Locate the cell with the specified text and output its (X, Y) center coordinate. 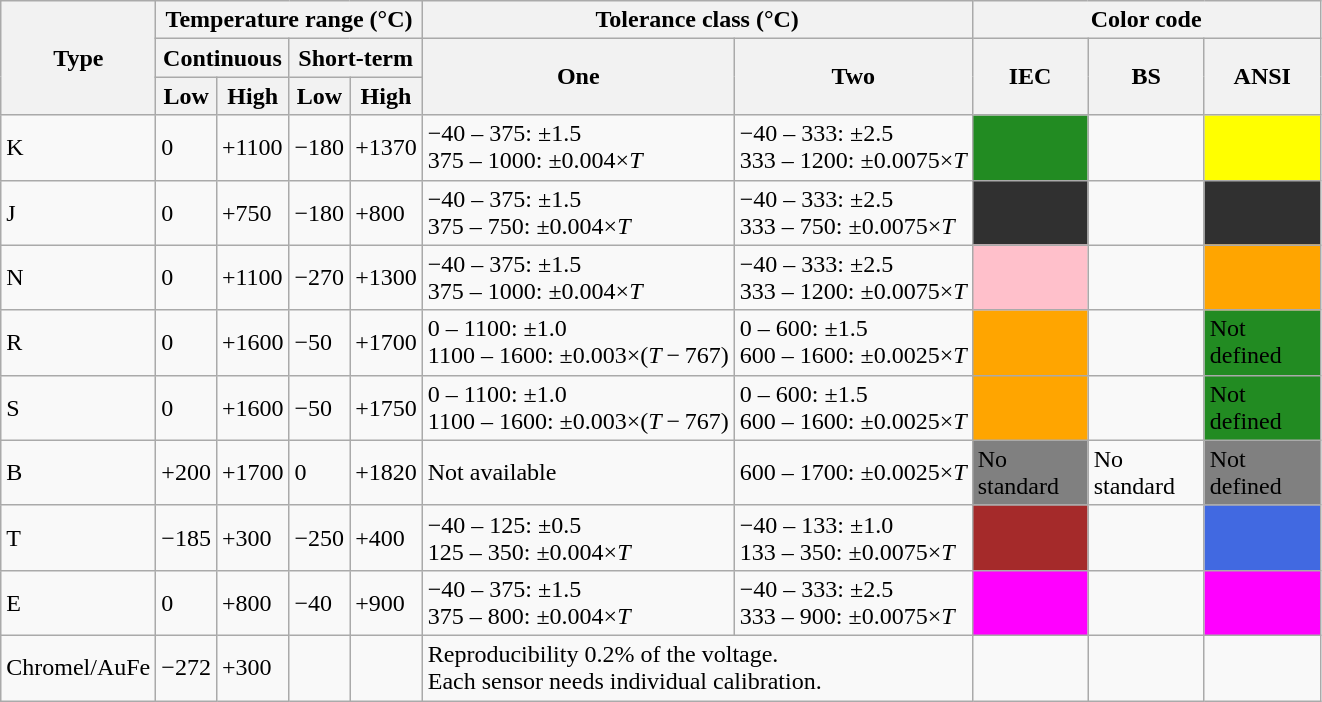
−40 – 333: ±2.5333 – 750: ±0.0075×T (853, 212)
+1370 (386, 148)
IEC (1030, 77)
600 – 1700: ±0.0025×T (853, 472)
One (578, 77)
+1820 (386, 472)
Chromel/AuFe (78, 668)
+750 (252, 212)
BS (1146, 77)
Not available (578, 472)
Two (853, 77)
+400 (386, 538)
−40 – 333: ±2.5333 – 900: ±0.0075×T (853, 602)
T (78, 538)
−270 (320, 278)
Tolerance class (°C) (697, 20)
E (78, 602)
B (78, 472)
−185 (186, 538)
Reproducibility 0.2% of the voltage.Each sensor needs individual calibration. (697, 668)
−40 – 375: ±1.5375 – 750: ±0.004×T (578, 212)
N (78, 278)
−40 – 133: ±1.0133 – 350: ±0.0075×T (853, 538)
+900 (386, 602)
Temperature range (°C) (289, 20)
−250 (320, 538)
Color code (1146, 20)
J (78, 212)
R (78, 342)
K (78, 148)
Continuous (222, 58)
−40 – 375: ±1.5375 – 800: ±0.004×T (578, 602)
S (78, 408)
ANSI (1262, 77)
+1750 (386, 408)
+1300 (386, 278)
−40 – 125: ±0.5125 – 350: ±0.004×T (578, 538)
−272 (186, 668)
−40 (320, 602)
Type (78, 58)
+200 (186, 472)
Short-term (356, 58)
